Determine the [X, Y] coordinate at the center of the cell enclosing the given text.  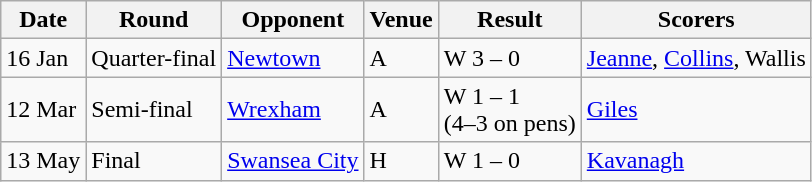
Scorers [696, 20]
Result [510, 20]
Swansea City [293, 161]
Semi-final [154, 110]
W 1 – 1(4–3 on pens) [510, 110]
Opponent [293, 20]
Venue [401, 20]
12 Mar [44, 110]
W 3 – 0 [510, 58]
Giles [696, 110]
Kavanagh [696, 161]
Final [154, 161]
W 1 – 0 [510, 161]
Newtown [293, 58]
Jeanne, Collins, Wallis [696, 58]
H [401, 161]
Quarter-final [154, 58]
13 May [44, 161]
Wrexham [293, 110]
Date [44, 20]
16 Jan [44, 58]
Round [154, 20]
